Output the [X, Y] coordinate of the center of the cell containing the given text.  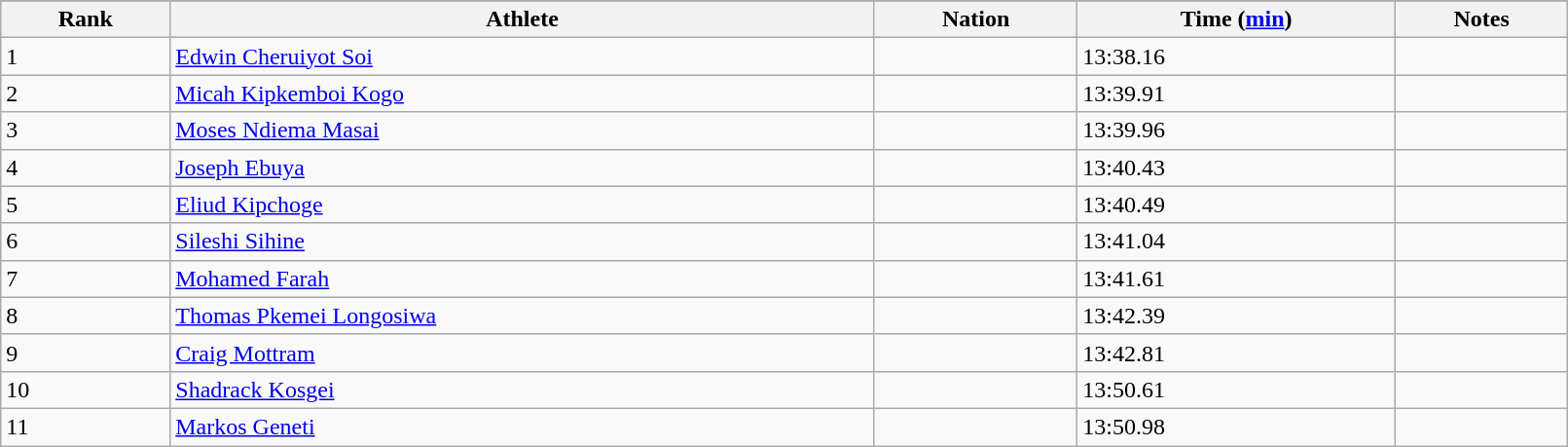
13:50.98 [1236, 427]
13:39.96 [1236, 130]
10 [86, 390]
4 [86, 168]
13:50.61 [1236, 390]
9 [86, 353]
Edwin Cheruiyot Soi [523, 56]
13:39.91 [1236, 93]
Notes [1481, 19]
13:42.39 [1236, 316]
7 [86, 279]
Time (min) [1236, 19]
Rank [86, 19]
8 [86, 316]
6 [86, 242]
13:42.81 [1236, 353]
Micah Kipkemboi Kogo [523, 93]
3 [86, 130]
Moses Ndiema Masai [523, 130]
Sileshi Sihine [523, 242]
Markos Geneti [523, 427]
13:41.61 [1236, 279]
13:40.43 [1236, 168]
Shadrack Kosgei [523, 390]
1 [86, 56]
13:40.49 [1236, 205]
2 [86, 93]
Mohamed Farah [523, 279]
11 [86, 427]
13:38.16 [1236, 56]
Craig Mottram [523, 353]
Athlete [523, 19]
Thomas Pkemei Longosiwa [523, 316]
13:41.04 [1236, 242]
Nation [975, 19]
Joseph Ebuya [523, 168]
5 [86, 205]
Eliud Kipchoge [523, 205]
